For the text-containing cell, return its midpoint in [x, y] coordinate format. 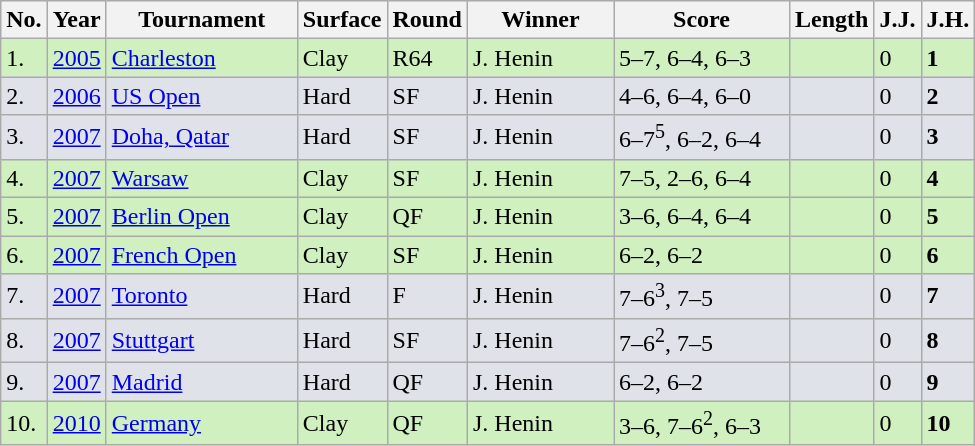
3 [948, 138]
9 [948, 382]
6 [948, 255]
Score [702, 20]
J.H. [948, 20]
Warsaw [202, 178]
1. [24, 58]
French Open [202, 255]
7–62, 7–5 [702, 340]
7 [948, 296]
5 [948, 217]
Stuttgart [202, 340]
8 [948, 340]
3. [24, 138]
No. [24, 20]
Madrid [202, 382]
Toronto [202, 296]
Berlin Open [202, 217]
Length [832, 20]
3–6, 7–62, 6–3 [702, 424]
3–6, 6–4, 6–4 [702, 217]
10. [24, 424]
Doha, Qatar [202, 138]
Round [427, 20]
1 [948, 58]
2010 [76, 424]
7. [24, 296]
9. [24, 382]
4–6, 6–4, 6–0 [702, 96]
8. [24, 340]
Surface [342, 20]
Tournament [202, 20]
5. [24, 217]
6–75, 6–2, 6–4 [702, 138]
10 [948, 424]
2 [948, 96]
4. [24, 178]
2. [24, 96]
Charleston [202, 58]
Winner [540, 20]
Year [76, 20]
2006 [76, 96]
4 [948, 178]
Germany [202, 424]
2005 [76, 58]
US Open [202, 96]
F [427, 296]
7–63, 7–5 [702, 296]
7–5, 2–6, 6–4 [702, 178]
J.J. [898, 20]
R64 [427, 58]
5–7, 6–4, 6–3 [702, 58]
6. [24, 255]
